Find where the given text appears and provide that cell's center as (x, y) coordinate. 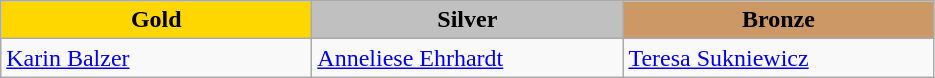
Bronze (778, 20)
Silver (468, 20)
Teresa Sukniewicz (778, 58)
Anneliese Ehrhardt (468, 58)
Gold (156, 20)
Karin Balzer (156, 58)
